Return the [X, Y] coordinate for the center point of the cell that contains the specified text.  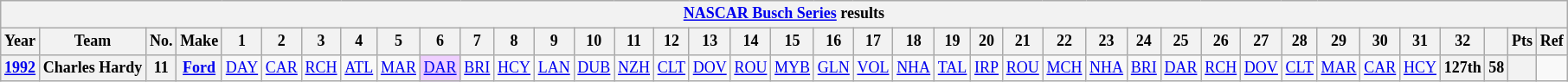
22 [1064, 41]
3 [321, 41]
25 [1180, 41]
12 [672, 41]
23 [1107, 41]
TAL [952, 67]
32 [1462, 41]
24 [1144, 41]
31 [1421, 41]
MYB [793, 67]
IRP [986, 67]
27 [1262, 41]
Ford [199, 67]
Charles Hardy [92, 67]
29 [1339, 41]
ATL [359, 67]
NASCAR Busch Series results [784, 14]
7 [478, 41]
DAY [241, 67]
Year [21, 41]
4 [359, 41]
127th [1462, 67]
19 [952, 41]
16 [833, 41]
8 [514, 41]
18 [914, 41]
2 [281, 41]
6 [440, 41]
10 [594, 41]
13 [710, 41]
14 [751, 41]
No. [161, 41]
26 [1221, 41]
58 [1497, 67]
21 [1023, 41]
1 [241, 41]
15 [793, 41]
17 [873, 41]
9 [554, 41]
Make [199, 41]
28 [1300, 41]
VOL [873, 67]
DUB [594, 67]
20 [986, 41]
1992 [21, 67]
Ref [1552, 41]
30 [1380, 41]
MCH [1064, 67]
Pts [1523, 41]
NZH [634, 67]
Team [92, 41]
LAN [554, 67]
5 [399, 41]
GLN [833, 67]
